Provide the (x, y) coordinate of the cell's center where the given text is located.  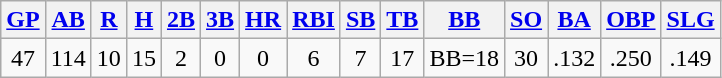
RBI (314, 20)
3B (220, 20)
H (144, 20)
10 (108, 58)
47 (23, 58)
SB (360, 20)
GP (23, 20)
.149 (690, 58)
R (108, 20)
TB (402, 20)
SO (526, 20)
AB (68, 20)
2B (180, 20)
.250 (631, 58)
17 (402, 58)
7 (360, 58)
6 (314, 58)
BB (464, 20)
114 (68, 58)
30 (526, 58)
BB=18 (464, 58)
OBP (631, 20)
BA (574, 20)
15 (144, 58)
SLG (690, 20)
2 (180, 58)
.132 (574, 58)
HR (264, 20)
